Return the [x, y] coordinate for the center point of the cell that contains the specified text.  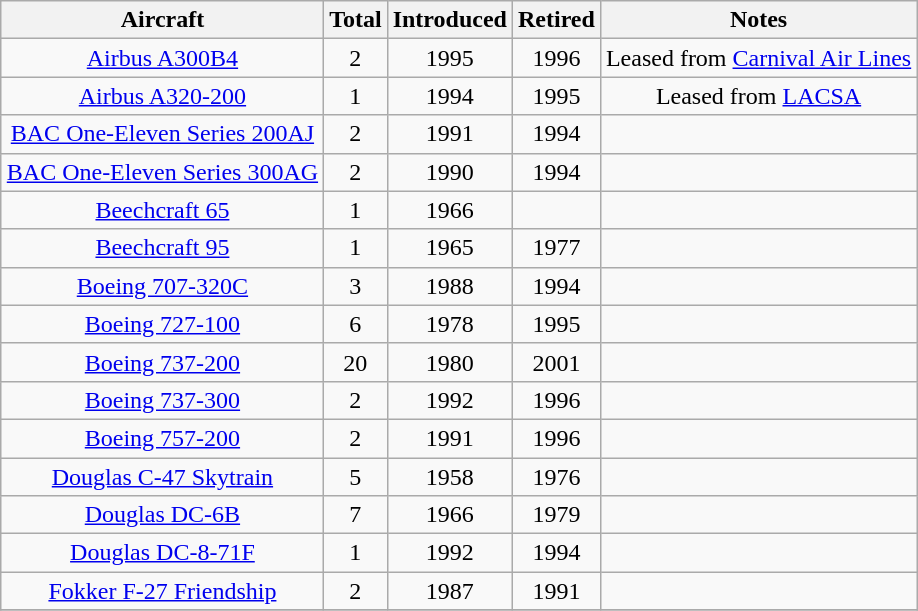
1990 [450, 172]
20 [356, 362]
Leased from Carnival Air Lines [758, 58]
6 [356, 324]
Boeing 737-300 [162, 400]
Douglas DC-6B [162, 515]
Retired [556, 20]
Introduced [450, 20]
1988 [450, 286]
Leased from LACSA [758, 96]
7 [356, 515]
Boeing 707-320C [162, 286]
Notes [758, 20]
1958 [450, 477]
Beechcraft 95 [162, 248]
1980 [450, 362]
1977 [556, 248]
Aircraft [162, 20]
Boeing 737-200 [162, 362]
1978 [450, 324]
Airbus A320-200 [162, 96]
Douglas C-47 Skytrain [162, 477]
1987 [450, 591]
1976 [556, 477]
Beechcraft 65 [162, 210]
2001 [556, 362]
1965 [450, 248]
Airbus A300B4 [162, 58]
Total [356, 20]
Fokker F-27 Friendship [162, 591]
5 [356, 477]
BAC One-Eleven Series 300AG [162, 172]
Boeing 757-200 [162, 438]
3 [356, 286]
1979 [556, 515]
BAC One-Eleven Series 200AJ [162, 134]
Douglas DC-8-71F [162, 553]
Boeing 727-100 [162, 324]
